Find where the given text appears and provide that cell's center as (x, y) coordinate. 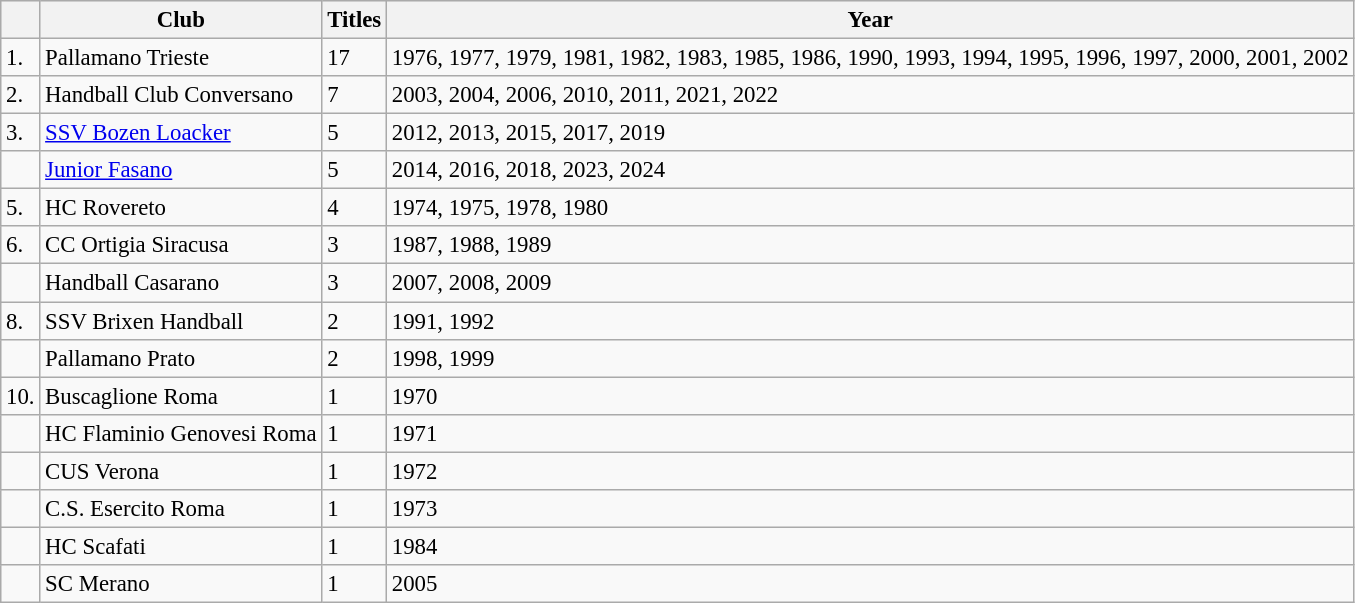
1970 (870, 396)
HC Flaminio Genovesi Roma (181, 433)
Year (870, 20)
2012, 2013, 2015, 2017, 2019 (870, 133)
2014, 2016, 2018, 2023, 2024 (870, 170)
5. (20, 208)
1984 (870, 546)
6. (20, 245)
10. (20, 396)
7 (354, 95)
4 (354, 208)
CC Ortigia Siracusa (181, 245)
1987, 1988, 1989 (870, 245)
1973 (870, 509)
SC Merano (181, 584)
8. (20, 321)
Handball Club Conversano (181, 95)
1974, 1975, 1978, 1980 (870, 208)
2005 (870, 584)
HC Scafati (181, 546)
Pallamano Trieste (181, 58)
2. (20, 95)
HC Rovereto (181, 208)
1972 (870, 471)
Titles (354, 20)
C.S. Esercito Roma (181, 509)
1. (20, 58)
Handball Casarano (181, 283)
SSV Bozen Loacker (181, 133)
2003, 2004, 2006, 2010, 2011, 2021, 2022 (870, 95)
1998, 1999 (870, 358)
3. (20, 133)
SSV Brixen Handball (181, 321)
1971 (870, 433)
Buscaglione Roma (181, 396)
Junior Fasano (181, 170)
2007, 2008, 2009 (870, 283)
17 (354, 58)
CUS Verona (181, 471)
Club (181, 20)
1991, 1992 (870, 321)
1976, 1977, 1979, 1981, 1982, 1983, 1985, 1986, 1990, 1993, 1994, 1995, 1996, 1997, 2000, 2001, 2002 (870, 58)
Pallamano Prato (181, 358)
